Identify which cell holds the provided text, then report its (X, Y) central coordinate. 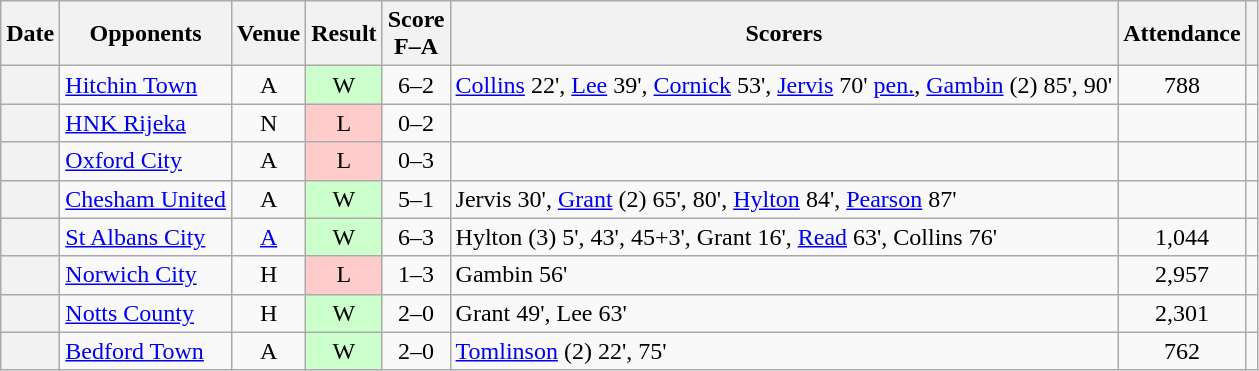
5–1 (416, 199)
Oxford City (146, 161)
HNK Rijeka (146, 123)
Attendance (1182, 34)
2,301 (1182, 313)
1,044 (1182, 237)
Scorers (784, 34)
Opponents (146, 34)
Collins 22', Lee 39', Cornick 53', Jervis 70' pen., Gambin (2) 85', 90' (784, 85)
6–3 (416, 237)
Venue (268, 34)
Jervis 30', Grant (2) 65', 80', Hylton 84', Pearson 87' (784, 199)
Norwich City (146, 275)
Chesham United (146, 199)
6–2 (416, 85)
2,957 (1182, 275)
1–3 (416, 275)
N (268, 123)
0–3 (416, 161)
Result (344, 34)
Tomlinson (2) 22', 75' (784, 351)
0–2 (416, 123)
St Albans City (146, 237)
Gambin 56' (784, 275)
762 (1182, 351)
Bedford Town (146, 351)
Hitchin Town (146, 85)
Grant 49', Lee 63' (784, 313)
ScoreF–A (416, 34)
Hylton (3) 5', 43', 45+3', Grant 16', Read 63', Collins 76' (784, 237)
Notts County (146, 313)
Date (30, 34)
788 (1182, 85)
